Detect which cell encompasses the target text, then output its (X, Y) center coordinate. 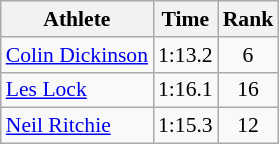
Time (186, 19)
16 (248, 90)
1:16.1 (186, 90)
6 (248, 55)
Colin Dickinson (77, 55)
1:15.3 (186, 126)
Les Lock (77, 90)
1:13.2 (186, 55)
Rank (248, 19)
Neil Ritchie (77, 126)
Athlete (77, 19)
12 (248, 126)
